Search for the cell housing the specified text and yield its [x, y] center coordinate. 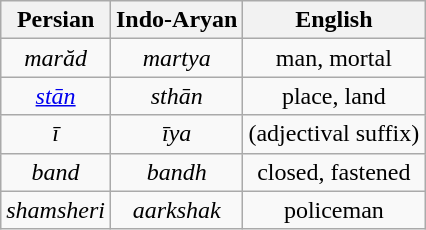
īya [176, 134]
shamsheri [56, 210]
martya [176, 58]
English [334, 20]
sthān [176, 96]
stān [56, 96]
bandh [176, 172]
band [56, 172]
place, land [334, 96]
aarkshak [176, 210]
man, mortal [334, 58]
closed, fastened [334, 172]
ī [56, 134]
marăd [56, 58]
policeman [334, 210]
Indo-Aryan [176, 20]
Persian [56, 20]
(adjectival suffix) [334, 134]
